Return the [x, y] coordinate for the center point of the cell that contains the specified text.  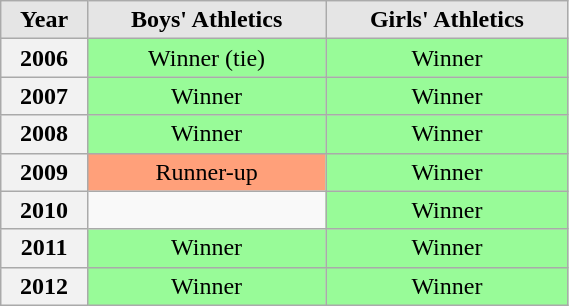
2011 [44, 248]
2008 [44, 134]
Year [44, 20]
2009 [44, 172]
Boys' Athletics [206, 20]
2012 [44, 286]
2007 [44, 96]
2006 [44, 58]
2010 [44, 210]
Runner-up [206, 172]
Girls' Athletics [447, 20]
Winner (tie) [206, 58]
